Identify which cell holds the provided text, then report its (x, y) central coordinate. 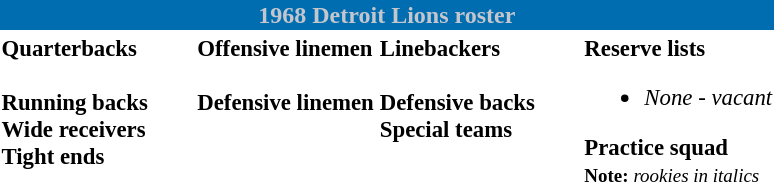
1968 Detroit Lions roster (387, 15)
